For the text-containing cell, return its midpoint in [X, Y] coordinate format. 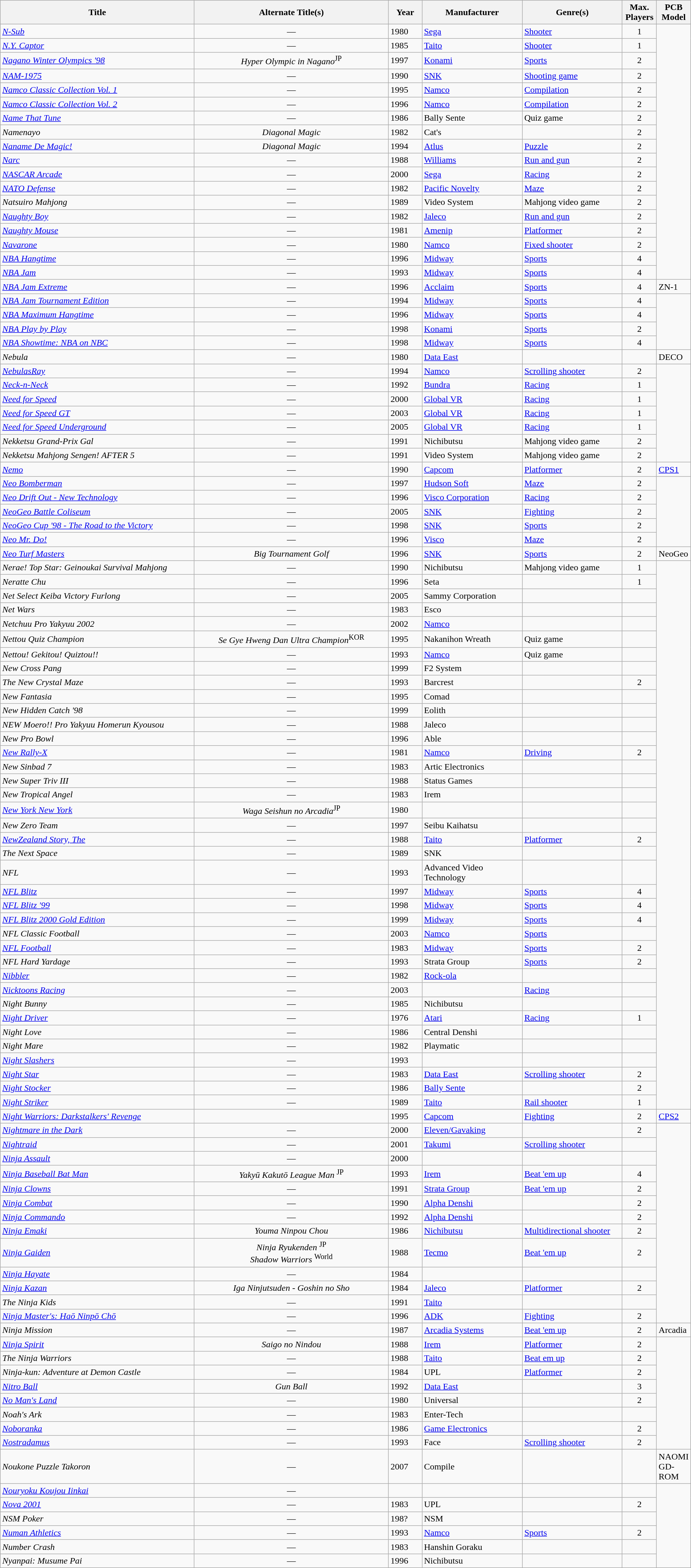
Puzzle [572, 146]
Saigo no Nindou [291, 1344]
198? [405, 1519]
Noukone Puzzle Takoron [97, 1466]
Netchuu Pro Yakyuu 2002 [97, 624]
Universal [472, 1400]
Ninja Mission [97, 1330]
NBA Jam Tournament Edition [97, 300]
Ninja Gaiden [97, 1252]
Navarone [97, 244]
Nebula [97, 357]
Visco [472, 540]
Hudson Soft [472, 483]
Central Denshi [472, 1032]
Namenayo [97, 132]
Atlus [472, 146]
NFL Blitz '99 [97, 905]
Nemo [97, 469]
New Sinbad 7 [97, 767]
Gun Ball [291, 1386]
Need for Speed GT [97, 413]
Night Slashers [97, 1060]
NBA Play by Play [97, 329]
Natsuiro Mahjong [97, 202]
CPS1 [674, 469]
Need for Speed Underground [97, 427]
Nicktoons Racing [97, 990]
Night Mare [97, 1046]
Rock-ola [472, 976]
NFL Football [97, 948]
3 [639, 1386]
Ninja Kazan [97, 1288]
Neo Drift Out - New Technology [97, 497]
Ninja Spirit [97, 1344]
Namco Classic Collection Vol. 2 [97, 104]
NASCAR Arcade [97, 174]
New Pro Bowl [97, 739]
The Ninja Warriors [97, 1358]
Neo Turf Masters [97, 554]
No Man's Land [97, 1400]
N.Y. Captor [97, 45]
DECO [674, 357]
Barcrest [472, 682]
Hyper Olympic in NaganoJP [291, 61]
NSM Poker [97, 1519]
Yakyū Kakutō League Man JP [291, 1174]
Night Warriors: Darkstalkers' Revenge [97, 1116]
Ninja Assault [97, 1158]
Max. Players [639, 13]
Neo Bomberman [97, 483]
NBA Jam Extreme [97, 286]
Number Crash [97, 1547]
Youma Ninpou Chou [291, 1231]
Night Stocker [97, 1088]
Nightraid [97, 1144]
2001 [405, 1144]
NebulasRay [97, 371]
Nyanpai: Musume Pai [97, 1561]
N-Sub [97, 31]
Face [472, 1443]
ZN-1 [674, 286]
Seta [472, 582]
NATO Defense [97, 188]
Nitro Ball [97, 1386]
NeoGeo Battle Coliseum [97, 511]
Night Love [97, 1032]
Night Driver [97, 1018]
Naughty Boy [97, 216]
Sammy Corporation [472, 596]
NFL Hard Yardage [97, 962]
New Cross Pang [97, 668]
Manufacturer [472, 13]
Amenip [472, 230]
Rail shooter [572, 1102]
Numan Athletics [97, 1533]
Narc [97, 160]
Noboranka [97, 1428]
New Rally-X [97, 753]
Night Bunny [97, 1004]
Neck-n-Neck [97, 385]
Seibu Kaihatsu [472, 825]
Compile [472, 1466]
NFL Blitz 2000 Gold Edition [97, 919]
New Hidden Catch '98 [97, 711]
Nibbler [97, 976]
F2 System [472, 668]
Year [405, 13]
The New Crystal Maze [97, 682]
1976 [405, 1018]
Enter-Tech [472, 1414]
Net Select Keiba Victory Furlong [97, 596]
Alternate Title(s) [291, 13]
Arcadia Systems [472, 1330]
Driving [572, 753]
NBA Jam [97, 272]
The Next Space [97, 853]
Atari [472, 1018]
New Fantasia [97, 697]
NEW Moero!! Pro Yakyuu Homerun Kyousou [97, 725]
Status Games [472, 781]
Noah's Ark [97, 1414]
ADK [472, 1316]
Neo Mr. Do! [97, 540]
Beat em up [572, 1358]
Eleven/Gavaking [472, 1130]
Nekketsu Grand-Prix Gal [97, 441]
The Ninja Kids [97, 1302]
Ninja Combat [97, 1203]
Nouryoku Koujou Iinkai [97, 1490]
Namco Classic Collection Vol. 1 [97, 90]
Title [97, 13]
Se Gye Hweng Dan Ultra ChampionKOR [291, 639]
Nettou Quiz Champion [97, 639]
NBA Hangtime [97, 258]
Comad [472, 697]
New York New York [97, 810]
NBA Showtime: NBA on NBC [97, 343]
NFL Classic Football [97, 933]
Net Wars [97, 610]
NAM-1975 [97, 76]
2002 [405, 624]
Night Star [97, 1074]
Genre(s) [572, 13]
New Zero Team [97, 825]
Iga Ninjutsuden - Goshin no Sho [291, 1288]
Advanced Video Technology [472, 873]
Night Striker [97, 1102]
Waga Seishun no ArcadiaJP [291, 810]
Able [472, 739]
Williams [472, 160]
CPS2 [674, 1116]
Bundra [472, 385]
Ninja Emaki [97, 1231]
Nekketsu Mahjong Sengen! AFTER 5 [97, 455]
NBA Maximum Hangtime [97, 315]
NeoGeo Cup '98 - The Road to the Victory [97, 525]
Ninja Clowns [97, 1189]
Acclaim [472, 286]
Playmatic [472, 1046]
Eolith [472, 711]
Nostradamus [97, 1443]
Cat's [472, 132]
Neratte Chu [97, 582]
Fixed shooter [572, 244]
Naughty Mouse [97, 230]
Nova 2001 [97, 1505]
Esco [472, 610]
Multidirectional shooter [572, 1231]
Visco Corporation [472, 497]
Nagano Winter Olympics '98 [97, 61]
Nerae! Top Star: Geinoukai Survival Mahjong [97, 568]
Need for Speed [97, 399]
New Super Triv III [97, 781]
Naname De Magic! [97, 146]
Nightmare in the Dark [97, 1130]
NFL [97, 873]
2007 [405, 1466]
Ninja-kun: Adventure at Demon Castle [97, 1372]
Name That Tune [97, 118]
Tecmo [472, 1252]
Big Tournament Golf [291, 554]
Takumi [472, 1144]
Ninja Baseball Bat Man [97, 1174]
Arcadia [674, 1330]
Ninja Commando [97, 1217]
Ninja Hayate [97, 1274]
Ninja Ryukenden JPShadow Warriors World [291, 1252]
NAOMI GD-ROM [674, 1466]
NFL Blitz [97, 891]
Artic Electronics [472, 767]
Game Electronics [472, 1428]
NewZealand Story, The [97, 839]
Ninja Master's: Haō Ninpō Chō [97, 1316]
PCB Model [674, 13]
Pacific Novelty [472, 188]
NSM [472, 1519]
New Tropical Angel [97, 795]
1987 [405, 1330]
NeoGeo [674, 554]
Hanshin Goraku [472, 1547]
Nettou! Gekitou! Quiztou!! [97, 654]
Nakanihon Wreath [472, 639]
Shooting game [572, 76]
